Return (x, y) of the center of cell containing provided text 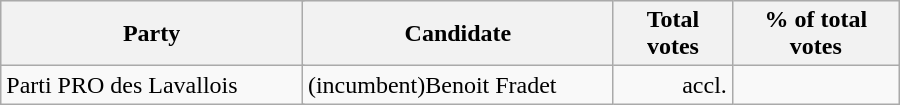
accl. (672, 85)
Candidate (458, 34)
(incumbent)Benoit Fradet (458, 85)
Total votes (672, 34)
Party (152, 34)
Parti PRO des Lavallois (152, 85)
% of total votes (816, 34)
